Return the (x, y) coordinate for the center point of the cell that contains the specified text.  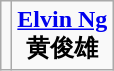
Elvin Ng 黄俊雄 (62, 36)
